Search for the cell housing the specified text and yield its (x, y) center coordinate. 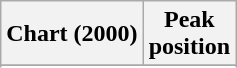
Chart (2000) (72, 34)
Peakposition (189, 34)
